Output the [x, y] coordinate of the center of the cell containing the given text.  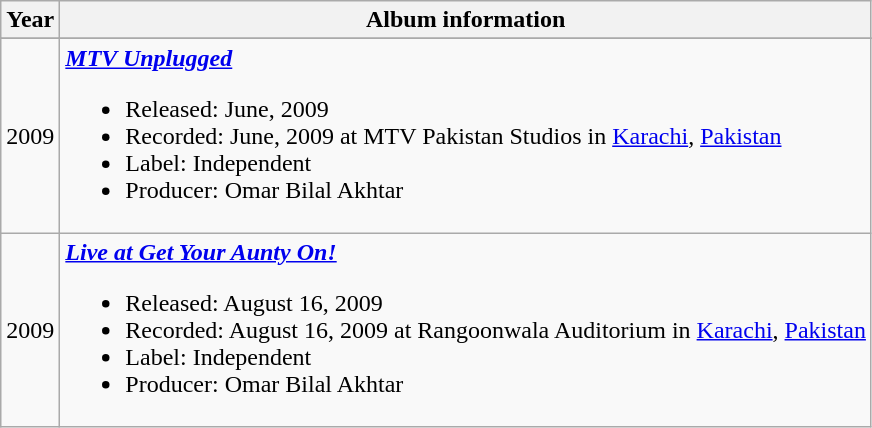
Year [30, 20]
Album information [466, 20]
MTV UnpluggedReleased: June, 2009Recorded: June, 2009 at MTV Pakistan Studios in Karachi, PakistanLabel: IndependentProducer: Omar Bilal Akhtar [466, 136]
